Find where the given text appears and provide that cell's center as [X, Y] coordinate. 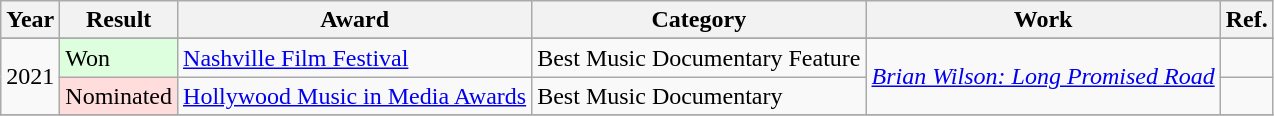
Award [355, 20]
Year [30, 20]
Nominated [119, 96]
Won [119, 58]
Category [699, 20]
Brian Wilson: Long Promised Road [1043, 77]
Nashville Film Festival [355, 58]
2021 [30, 77]
Hollywood Music in Media Awards [355, 96]
Best Music Documentary Feature [699, 58]
Ref. [1246, 20]
Best Music Documentary [699, 96]
Work [1043, 20]
Result [119, 20]
